Locate the cell with the specified text and output its [X, Y] center coordinate. 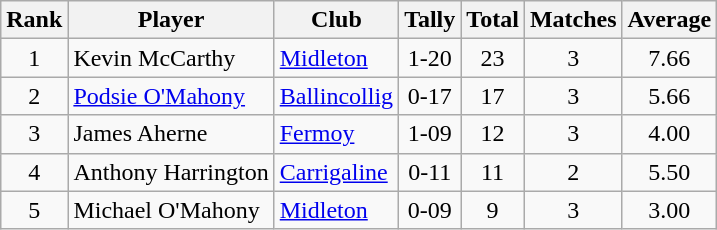
17 [493, 96]
4 [34, 172]
Club [336, 20]
Tally [430, 20]
Anthony Harrington [171, 172]
Total [493, 20]
1 [34, 58]
3.00 [670, 210]
4.00 [670, 134]
Michael O'Mahony [171, 210]
Podsie O'Mahony [171, 96]
Matches [573, 20]
Kevin McCarthy [171, 58]
12 [493, 134]
5.50 [670, 172]
11 [493, 172]
Ballincollig [336, 96]
1-20 [430, 58]
5 [34, 210]
Player [171, 20]
7.66 [670, 58]
Average [670, 20]
1-09 [430, 134]
0-17 [430, 96]
5.66 [670, 96]
James Aherne [171, 134]
23 [493, 58]
Carrigaline [336, 172]
9 [493, 210]
0-09 [430, 210]
0-11 [430, 172]
Rank [34, 20]
Fermoy [336, 134]
